Identify which cell holds the provided text, then report its (X, Y) central coordinate. 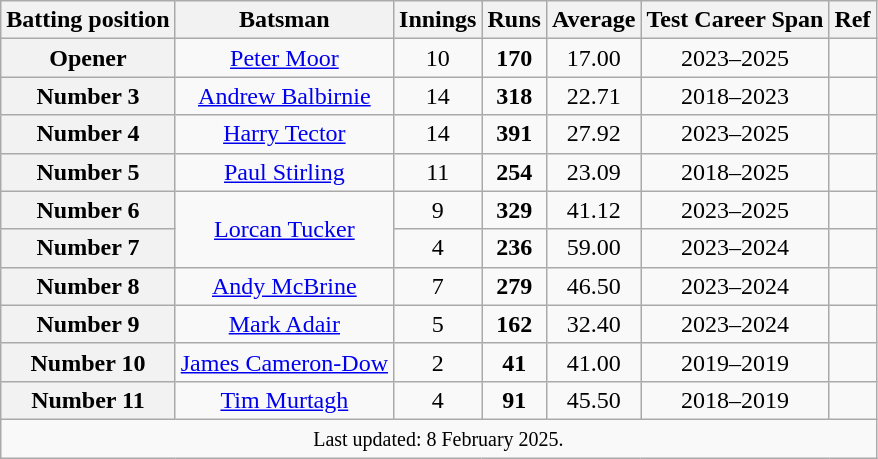
162 (514, 324)
7 (438, 286)
45.50 (594, 400)
2018–2019 (735, 400)
Tim Murtagh (284, 400)
254 (514, 172)
Harry Tector (284, 134)
41.00 (594, 362)
329 (514, 210)
41.12 (594, 210)
27.92 (594, 134)
5 (438, 324)
9 (438, 210)
Number 10 (88, 362)
Number 5 (88, 172)
Batting position (88, 20)
91 (514, 400)
Number 4 (88, 134)
236 (514, 248)
2019–2019 (735, 362)
Andrew Balbirnie (284, 96)
2 (438, 362)
2018–2023 (735, 96)
Last updated: 8 February 2025. (438, 438)
Lorcan Tucker (284, 229)
Number 3 (88, 96)
46.50 (594, 286)
32.40 (594, 324)
318 (514, 96)
279 (514, 286)
11 (438, 172)
James Cameron-Dow (284, 362)
Opener (88, 58)
391 (514, 134)
Runs (514, 20)
Number 11 (88, 400)
59.00 (594, 248)
Mark Adair (284, 324)
Average (594, 20)
170 (514, 58)
Number 7 (88, 248)
Number 6 (88, 210)
Ref (852, 20)
Innings (438, 20)
22.71 (594, 96)
17.00 (594, 58)
23.09 (594, 172)
Number 9 (88, 324)
Peter Moor (284, 58)
10 (438, 58)
Test Career Span (735, 20)
2018–2025 (735, 172)
41 (514, 362)
Number 8 (88, 286)
Andy McBrine (284, 286)
Batsman (284, 20)
Paul Stirling (284, 172)
